Return the (X, Y) coordinate for the center point of the cell that contains the specified text.  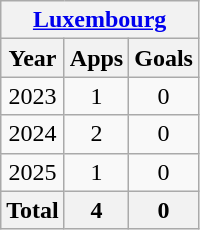
Apps (96, 58)
2023 (33, 96)
4 (96, 210)
2024 (33, 134)
Luxembourg (100, 20)
Year (33, 58)
2 (96, 134)
Goals (164, 58)
Total (33, 210)
2025 (33, 172)
